Capture the cell that displays the provided text and extract its [x, y] central coordinate. 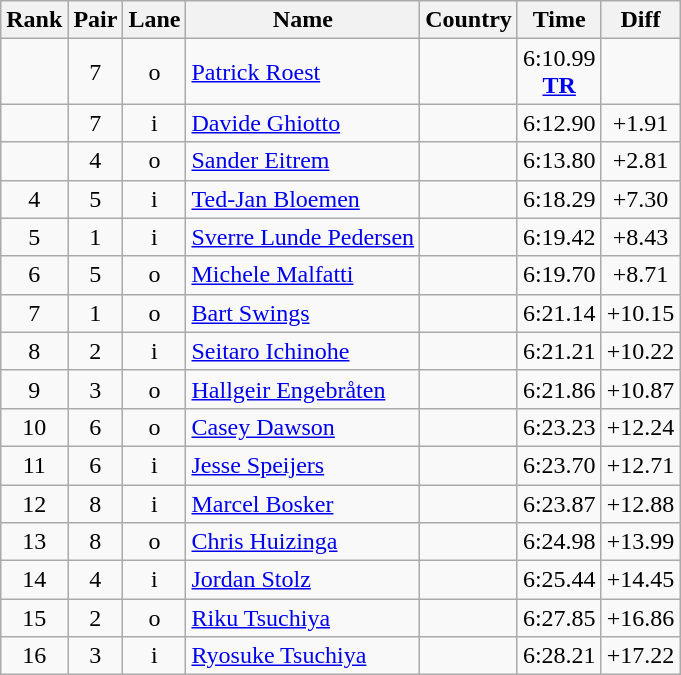
Name [303, 20]
12 [34, 503]
+2.81 [640, 161]
6:23.70 [559, 465]
Patrick Roest [303, 72]
Jordan Stolz [303, 580]
Michele Malfatti [303, 275]
Diff [640, 20]
6:19.70 [559, 275]
10 [34, 427]
6:19.42 [559, 237]
+8.43 [640, 237]
+10.22 [640, 351]
+8.71 [640, 275]
6:28.21 [559, 656]
Jesse Speijers [303, 465]
+10.15 [640, 313]
Ryosuke Tsuchiya [303, 656]
+12.71 [640, 465]
6:12.90 [559, 123]
+13.99 [640, 542]
Country [469, 20]
Ted-Jan Bloemen [303, 199]
6:21.86 [559, 389]
Lane [154, 20]
6:10.99TR [559, 72]
13 [34, 542]
6:18.29 [559, 199]
Time [559, 20]
Seitaro Ichinohe [303, 351]
16 [34, 656]
6:23.23 [559, 427]
Riku Tsuchiya [303, 618]
6:27.85 [559, 618]
9 [34, 389]
6:21.21 [559, 351]
+12.24 [640, 427]
Sander Eitrem [303, 161]
+10.87 [640, 389]
11 [34, 465]
Davide Ghiotto [303, 123]
Sverre Lunde Pedersen [303, 237]
Pair [96, 20]
+14.45 [640, 580]
+7.30 [640, 199]
Casey Dawson [303, 427]
15 [34, 618]
+17.22 [640, 656]
Bart Swings [303, 313]
Chris Huizinga [303, 542]
6:13.80 [559, 161]
Marcel Bosker [303, 503]
6:24.98 [559, 542]
14 [34, 580]
+12.88 [640, 503]
+16.86 [640, 618]
6:21.14 [559, 313]
Hallgeir Engebråten [303, 389]
6:23.87 [559, 503]
+1.91 [640, 123]
6:25.44 [559, 580]
Rank [34, 20]
